For the text-containing cell, return its midpoint in (x, y) coordinate format. 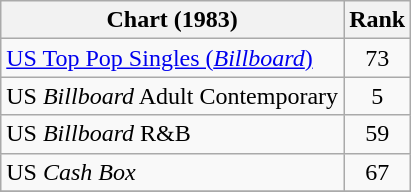
US Top Pop Singles (Billboard) (172, 58)
US Billboard R&B (172, 134)
67 (378, 172)
US Billboard Adult Contemporary (172, 96)
US Cash Box (172, 172)
73 (378, 58)
Chart (1983) (172, 20)
5 (378, 96)
Rank (378, 20)
59 (378, 134)
